Capture the cell that displays the provided text and extract its [x, y] central coordinate. 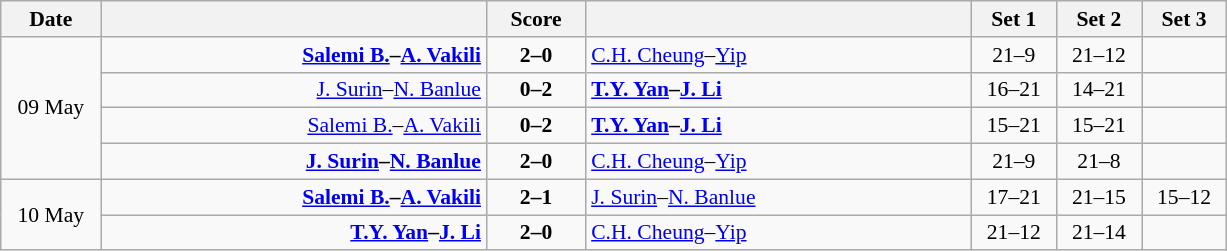
Date [51, 19]
21–15 [1098, 197]
10 May [51, 214]
21–14 [1098, 233]
Set 1 [1014, 19]
17–21 [1014, 197]
14–21 [1098, 90]
16–21 [1014, 90]
2–1 [536, 197]
15–12 [1184, 197]
Score [536, 19]
Set 3 [1184, 19]
21–8 [1098, 162]
09 May [51, 108]
Set 2 [1098, 19]
